Pinpoint the cell where the given text exists, returning its (x, y) midpoint coordinate. 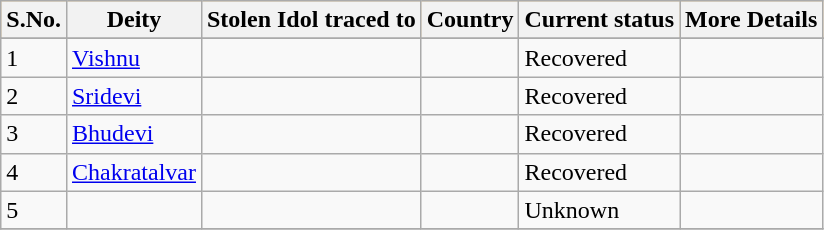
Current status (600, 20)
4 (34, 172)
Unknown (600, 210)
Country (470, 20)
Deity (134, 20)
5 (34, 210)
1 (34, 58)
3 (34, 134)
More Details (752, 20)
Chakratalvar (134, 172)
Bhudevi (134, 134)
2 (34, 96)
Sridevi (134, 96)
S.No. (34, 20)
Stolen Idol traced to (311, 20)
Vishnu (134, 58)
